Determine the [X, Y] coordinate at the center of the cell enclosing the given text.  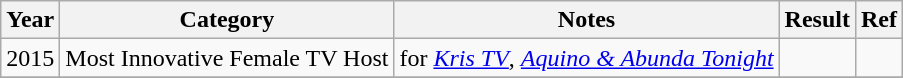
Category [227, 20]
Notes [586, 20]
for Kris TV, Aquino & Abunda Tonight [586, 58]
Ref [878, 20]
Year [30, 20]
Most Innovative Female TV Host [227, 58]
Result [817, 20]
2015 [30, 58]
